For the text-containing cell, return its midpoint in [X, Y] coordinate format. 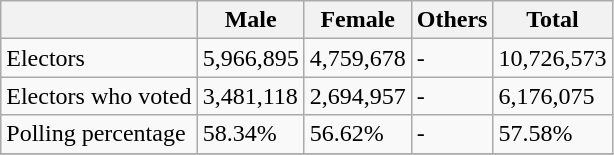
Total [552, 20]
Electors [99, 58]
5,966,895 [250, 58]
10,726,573 [552, 58]
6,176,075 [552, 96]
57.58% [552, 134]
58.34% [250, 134]
Female [358, 20]
Electors who voted [99, 96]
Male [250, 20]
Others [452, 20]
2,694,957 [358, 96]
4,759,678 [358, 58]
Polling percentage [99, 134]
3,481,118 [250, 96]
56.62% [358, 134]
